Output the [x, y] coordinate of the center of the cell containing the given text.  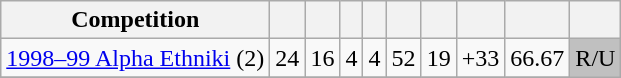
16 [322, 58]
1998–99 Alpha Ethniki (2) [136, 58]
R/U [596, 58]
+33 [480, 58]
24 [288, 58]
Competition [136, 20]
52 [404, 58]
19 [438, 58]
66.67 [538, 58]
